Provide the [X, Y] coordinate of the cell's center where the given text is located.  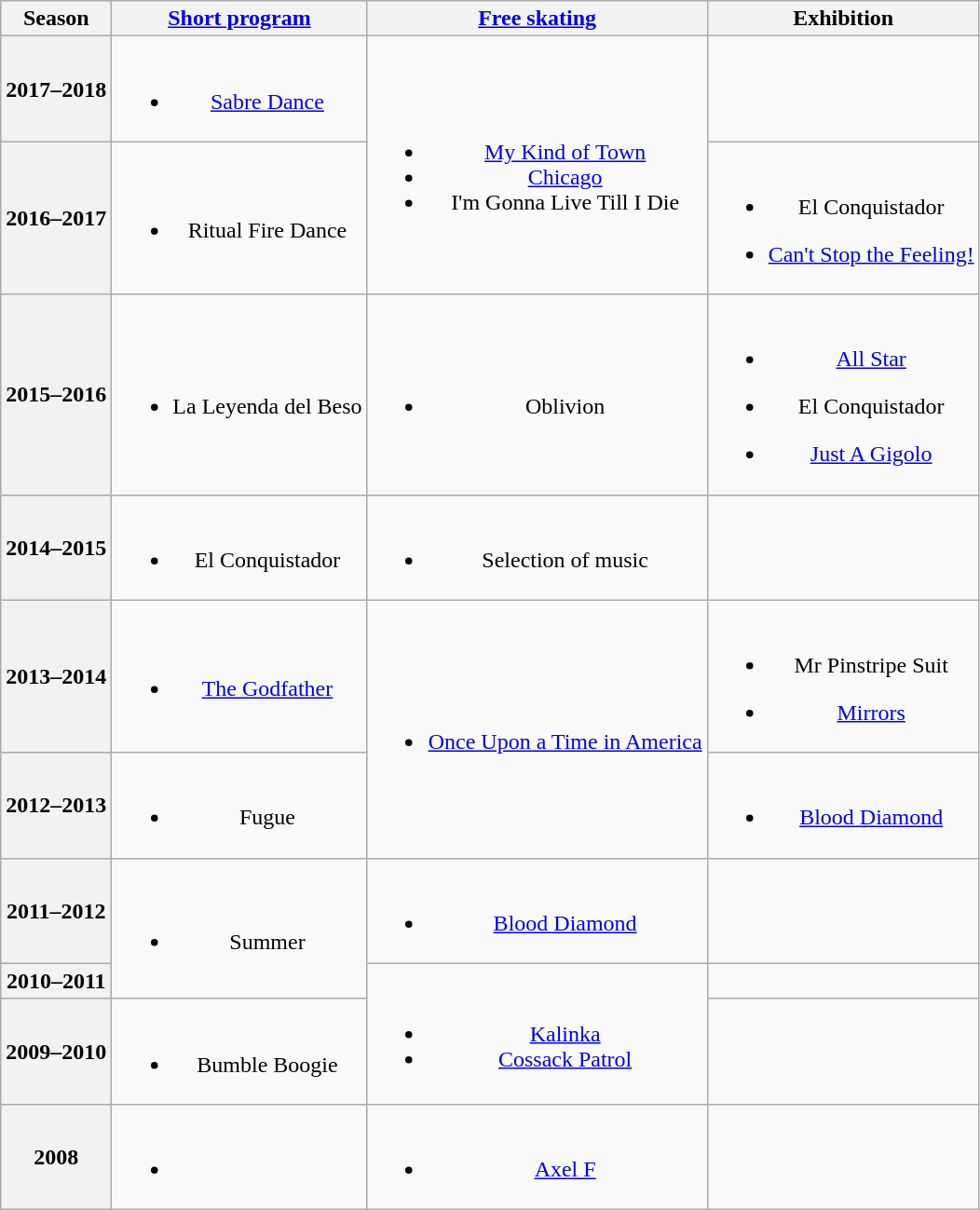
El Conquistador Can't Stop the Feeling! [843, 218]
La Leyenda del Beso [239, 395]
Selection of music [537, 548]
The Godfather [239, 676]
Exhibition [843, 19]
Once Upon a Time in America [537, 728]
KalinkaCossack Patrol [537, 1034]
Bumble Boogie [239, 1051]
My Kind of TownChicagoI'm Gonna Live Till I Die [537, 166]
2008 [56, 1157]
Mr Pinstripe Suit Mirrors [843, 676]
2017–2018 [56, 89]
2016–2017 [56, 218]
2012–2013 [56, 805]
Axel F [537, 1157]
Oblivion [537, 395]
2010–2011 [56, 981]
Sabre Dance [239, 89]
All Star El Conquistador Just A Gigolo [843, 395]
Ritual Fire Dance [239, 218]
Free skating [537, 19]
Season [56, 19]
2013–2014 [56, 676]
Short program [239, 19]
2015–2016 [56, 395]
Fugue [239, 805]
Summer [239, 928]
2011–2012 [56, 911]
El Conquistador [239, 548]
2009–2010 [56, 1051]
2014–2015 [56, 548]
